Provide the [X, Y] coordinate of the cell's center where the given text is located.  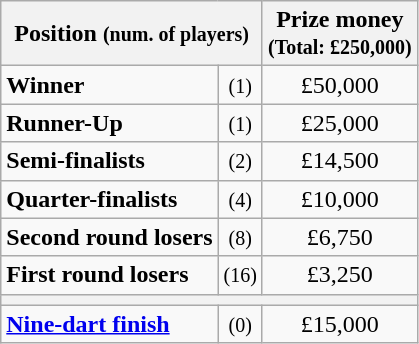
Winner [110, 85]
Nine-dart finish [110, 324]
£25,000 [340, 123]
(2) [240, 161]
Second round losers [110, 237]
Runner-Up [110, 123]
£6,750 [340, 237]
£14,500 [340, 161]
(4) [240, 199]
Position (num. of players) [132, 34]
Prize money(Total: £250,000) [340, 34]
£15,000 [340, 324]
£10,000 [340, 199]
Semi-finalists [110, 161]
First round losers [110, 275]
Quarter-finalists [110, 199]
£3,250 [340, 275]
(16) [240, 275]
(8) [240, 237]
£50,000 [340, 85]
(0) [240, 324]
